For the text-containing cell, return its midpoint in [x, y] coordinate format. 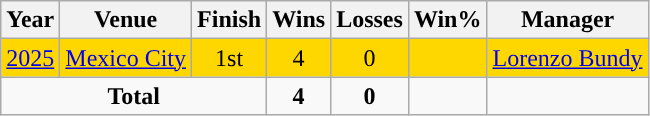
1st [230, 58]
Venue [126, 20]
Mexico City [126, 58]
Wins [299, 20]
Losses [370, 20]
2025 [30, 58]
Manager [568, 20]
Win% [448, 20]
Lorenzo Bundy [568, 58]
Year [30, 20]
Total [134, 96]
Finish [230, 20]
